Locate the cell with the specified text and output its [X, Y] center coordinate. 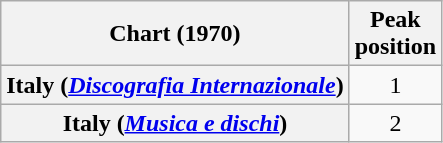
1 [395, 85]
Peakposition [395, 34]
Chart (1970) [175, 34]
Italy (Musica e dischi) [175, 123]
Italy (Discografia Internazionale) [175, 85]
2 [395, 123]
